Detect which cell encompasses the target text, then output its (X, Y) center coordinate. 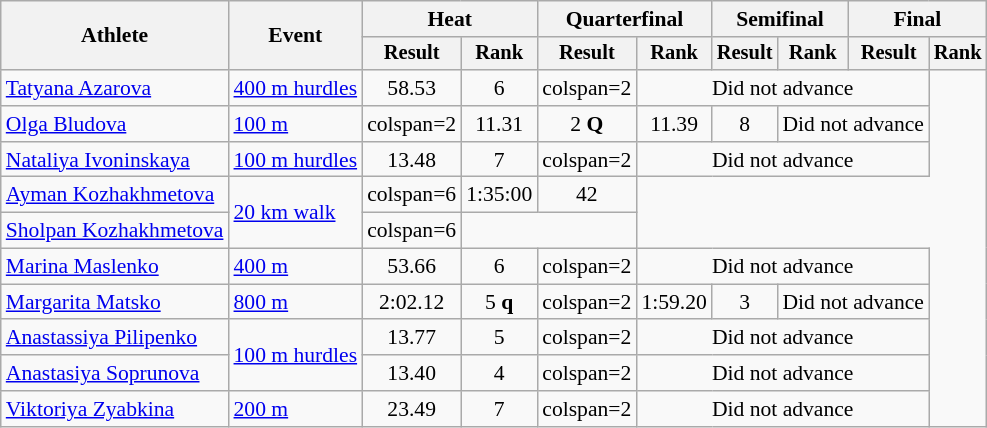
Tatyana Azarova (115, 88)
Heat (450, 19)
Nataliya Ivoninskaya (115, 160)
20 km walk (295, 212)
8 (745, 124)
1:35:00 (499, 195)
Anastasiya Soprunova (115, 373)
11.39 (674, 124)
13.40 (412, 373)
Anastassiya Pilipenko (115, 338)
Margarita Matsko (115, 302)
4 (499, 373)
42 (586, 195)
100 m (295, 124)
200 m (295, 409)
1:59.20 (674, 302)
400 m (295, 267)
11.31 (499, 124)
23.49 (412, 409)
Athlete (115, 36)
13.48 (412, 160)
Semifinal (780, 19)
Quarterfinal (624, 19)
Final (917, 19)
400 m hurdles (295, 88)
53.66 (412, 267)
Sholpan Kozhakhmetova (115, 231)
Marina Maslenko (115, 267)
2:02.12 (412, 302)
Olga Bludova (115, 124)
2 Q (586, 124)
Ayman Kozhakhmetova (115, 195)
58.53 (412, 88)
Event (295, 36)
800 m (295, 302)
5 q (499, 302)
5 (499, 338)
3 (745, 302)
13.77 (412, 338)
Viktoriya Zyabkina (115, 409)
